Identify which cell holds the provided text, then report its (X, Y) central coordinate. 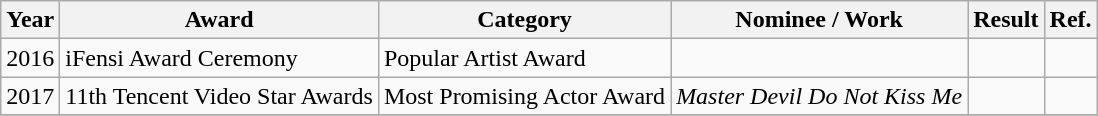
11th Tencent Video Star Awards (220, 96)
Popular Artist Award (524, 58)
Nominee / Work (820, 20)
Result (1006, 20)
2017 (30, 96)
Category (524, 20)
2016 (30, 58)
Most Promising Actor Award (524, 96)
Master Devil Do Not Kiss Me (820, 96)
Year (30, 20)
iFensi Award Ceremony (220, 58)
Award (220, 20)
Ref. (1070, 20)
